Return the [X, Y] coordinate for the center point of the cell that contains the specified text.  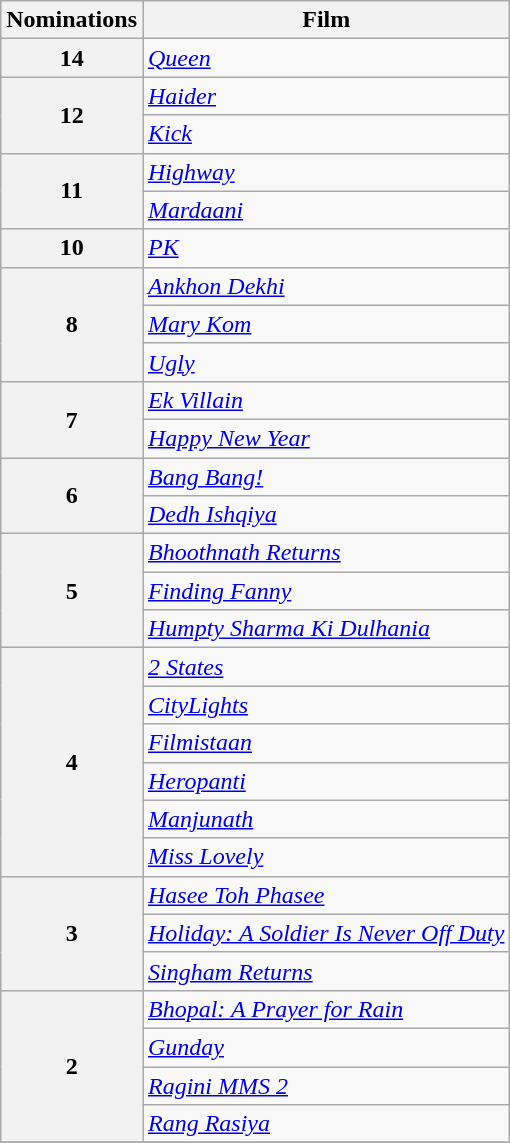
7 [72, 419]
Heropanti [326, 781]
Film [326, 20]
Holiday: A Soldier Is Never Off Duty [326, 933]
12 [72, 115]
Happy New Year [326, 438]
Ankhon Dekhi [326, 286]
Filmistaan [326, 743]
Bhopal: A Prayer for Rain [326, 1009]
Kick [326, 134]
Queen [326, 58]
Haider [326, 96]
Mary Kom [326, 324]
4 [72, 762]
Ragini MMS 2 [326, 1085]
10 [72, 248]
PK [326, 248]
Singham Returns [326, 971]
Manjunath [326, 819]
Humpty Sharma Ki Dulhania [326, 629]
Rang Rasiya [326, 1124]
Bang Bang! [326, 477]
6 [72, 496]
Ugly [326, 362]
Ek Villain [326, 400]
11 [72, 191]
8 [72, 324]
14 [72, 58]
Miss Lovely [326, 857]
Hasee Toh Phasee [326, 895]
Bhoothnath Returns [326, 553]
3 [72, 933]
Nominations [72, 20]
Highway [326, 172]
5 [72, 591]
Gunday [326, 1047]
Mardaani [326, 210]
Dedh Ishqiya [326, 515]
2 [72, 1066]
2 States [326, 667]
CityLights [326, 705]
Finding Fanny [326, 591]
